Provide the [X, Y] coordinate of the cell's center where the given text is located.  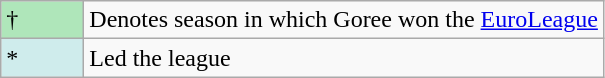
Led the league [344, 58]
* [42, 58]
Denotes season in which Goree won the EuroLeague [344, 20]
† [42, 20]
